Output the (X, Y) coordinate of the center of the cell containing the given text.  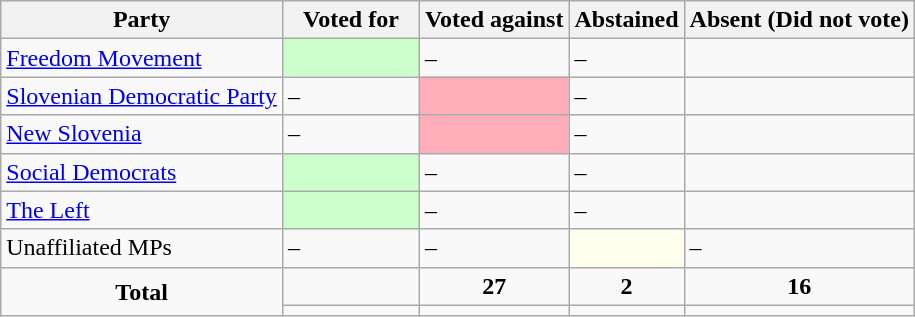
Freedom Movement (142, 58)
Slovenian Democratic Party (142, 96)
Voted for (350, 20)
2 (626, 286)
Unaffiliated MPs (142, 248)
Party (142, 20)
Abstained (626, 20)
Social Democrats (142, 172)
Total (142, 292)
The Left (142, 210)
16 (799, 286)
New Slovenia (142, 134)
27 (494, 286)
Voted against (494, 20)
Absent (Did not vote) (799, 20)
